Return [X, Y] of the center of cell containing provided text 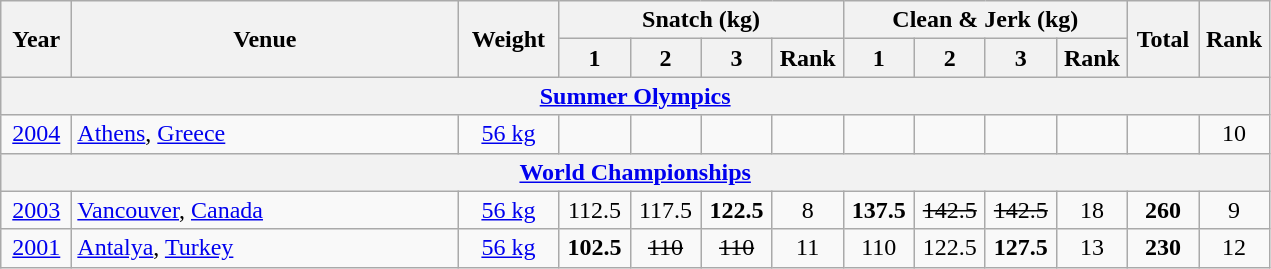
Athens, Greece [265, 134]
12 [1234, 248]
Venue [265, 39]
112.5 [594, 210]
Vancouver, Canada [265, 210]
13 [1092, 248]
2001 [36, 248]
230 [1162, 248]
102.5 [594, 248]
117.5 [666, 210]
Weight [508, 39]
10 [1234, 134]
18 [1092, 210]
Total [1162, 39]
260 [1162, 210]
11 [808, 248]
9 [1234, 210]
2004 [36, 134]
Year [36, 39]
Clean & Jerk (kg) [985, 20]
127.5 [1020, 248]
137.5 [878, 210]
Antalya, Turkey [265, 248]
Snatch (kg) [701, 20]
World Championships [636, 172]
Summer Olympics [636, 96]
2003 [36, 210]
8 [808, 210]
